For the text-containing cell, return its midpoint in [X, Y] coordinate format. 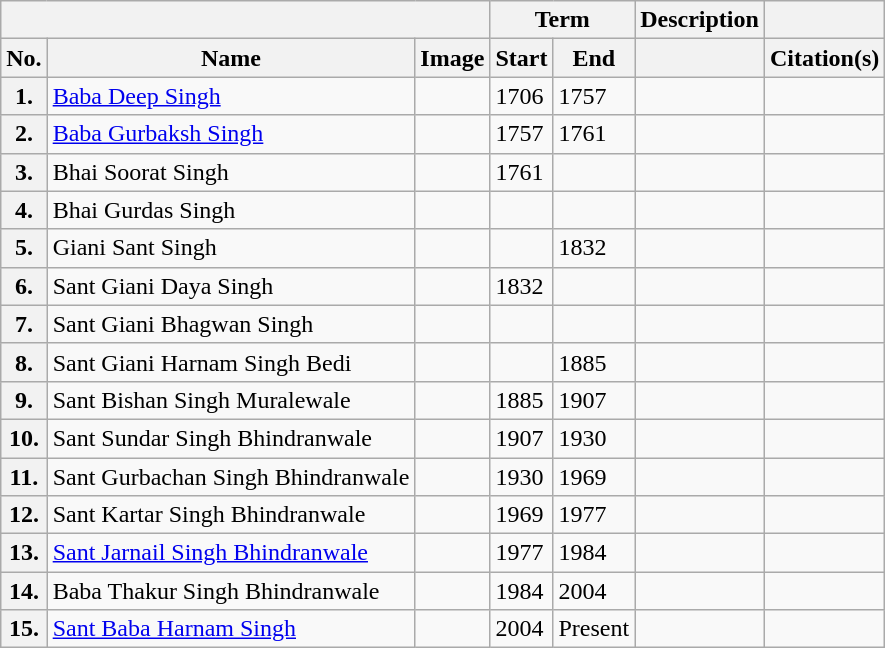
13. [24, 553]
6. [24, 286]
7. [24, 324]
Sant Jarnail Singh Bhindranwale [231, 553]
Baba Deep Singh [231, 96]
9. [24, 400]
Term [562, 20]
15. [24, 629]
Present [594, 629]
Giani Sant Singh [231, 248]
Sant Sundar Singh Bhindranwale [231, 438]
Sant Giani Harnam Singh Bedi [231, 362]
12. [24, 515]
Bhai Gurdas Singh [231, 210]
Citation(s) [824, 58]
8. [24, 362]
No. [24, 58]
Bhai Soorat Singh [231, 172]
Sant Baba Harnam Singh [231, 629]
Description [700, 20]
14. [24, 591]
Sant Giani Bhagwan Singh [231, 324]
Sant Gurbachan Singh Bhindranwale [231, 477]
Sant Kartar Singh Bhindranwale [231, 515]
2. [24, 134]
Baba Gurbaksh Singh [231, 134]
1. [24, 96]
Image [452, 58]
Sant Giani Daya Singh [231, 286]
Baba Thakur Singh Bhindranwale [231, 591]
Name [231, 58]
1706 [522, 96]
End [594, 58]
Sant Bishan Singh Muralewale [231, 400]
4. [24, 210]
5. [24, 248]
10. [24, 438]
11. [24, 477]
3. [24, 172]
Start [522, 58]
